Pinpoint the cell where the given text exists, returning its [x, y] midpoint coordinate. 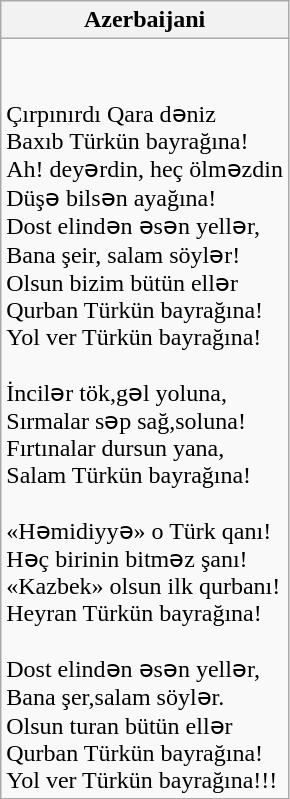
Azerbaijani [145, 20]
